Scan for the cell matching the given text and deliver its (X, Y) coordinate at center. 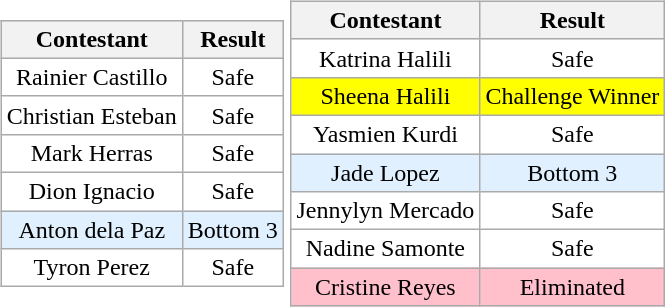
Christian Esteban (92, 115)
Dion Ignacio (92, 192)
Cristine Reyes (386, 287)
Anton dela Paz (92, 230)
Jade Lopez (386, 173)
Jennylyn Mercado (386, 211)
Sheena Halili (386, 96)
Tyron Perez (92, 268)
Eliminated (572, 287)
Nadine Samonte (386, 249)
Mark Herras (92, 153)
Challenge Winner (572, 96)
Rainier Castillo (92, 77)
Yasmien Kurdi (386, 134)
Katrina Halili (386, 58)
